Output the [x, y] coordinate of the center of the cell containing the given text.  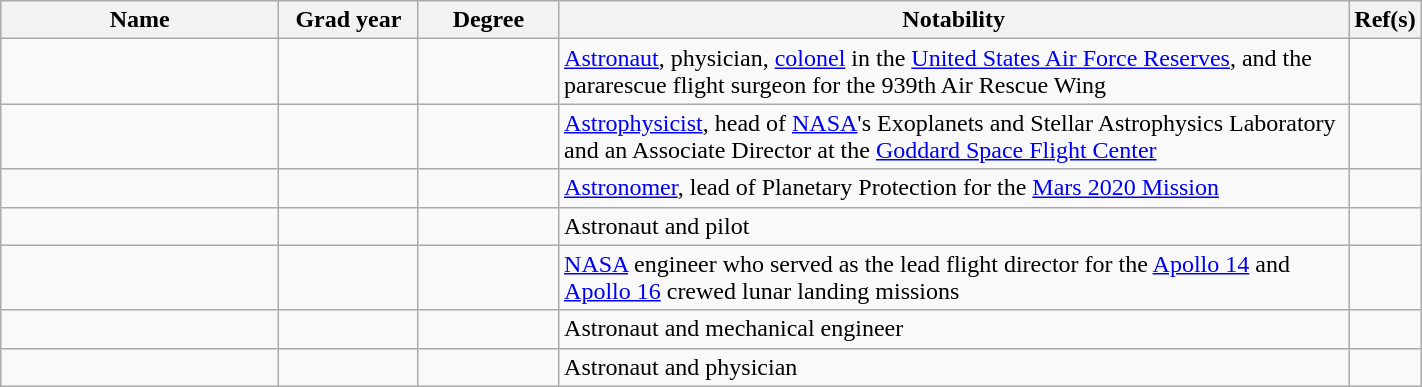
Astrophysicist, head of NASA's Exoplanets and Stellar Astrophysics Laboratory and an Associate Director at the Goddard Space Flight Center [954, 136]
Ref(s) [1385, 20]
Astronomer, lead of Planetary Protection for the Mars 2020 Mission [954, 188]
Degree [488, 20]
Astronaut and mechanical engineer [954, 329]
Astronaut and physician [954, 367]
Grad year [349, 20]
Notability [954, 20]
Astronaut and pilot [954, 226]
NASA engineer who served as the lead flight director for the Apollo 14 and Apollo 16 crewed lunar landing missions [954, 278]
Name [140, 20]
Astronaut, physician, colonel in the United States Air Force Reserves, and the pararescue flight surgeon for the 939th Air Rescue Wing [954, 72]
